Output the (x, y) coordinate of the center of the cell containing the given text.  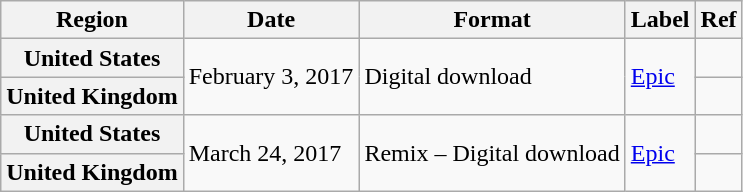
Region (92, 20)
Remix – Digital download (492, 153)
Ref (718, 20)
Date (271, 20)
Format (492, 20)
Label (660, 20)
February 3, 2017 (271, 77)
Digital download (492, 77)
March 24, 2017 (271, 153)
